Determine the [X, Y] coordinate at the center of the cell enclosing the given text.  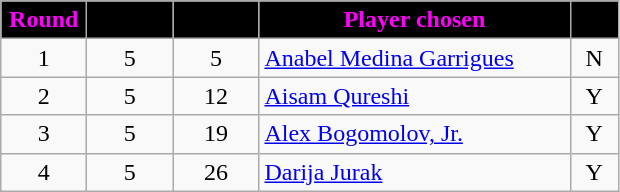
Player chosen [414, 20]
19 [216, 134]
1 [44, 58]
3 [44, 134]
Round [44, 20]
Alex Bogomolov, Jr. [414, 134]
4 [44, 172]
26 [216, 172]
N [594, 58]
Anabel Medina Garrigues [414, 58]
12 [216, 96]
Aisam Qureshi [414, 96]
Darija Jurak [414, 172]
2 [44, 96]
